Provide the [X, Y] coordinate of the cell's center where the given text is located.  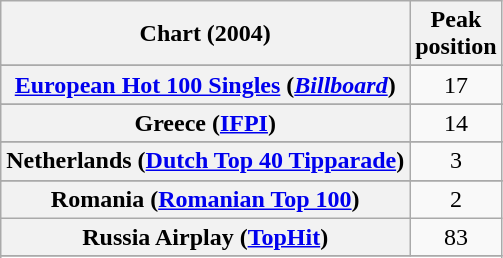
Russia Airplay (TopHit) [206, 237]
Chart (2004) [206, 34]
European Hot 100 Singles (Billboard) [206, 85]
Romania (Romanian Top 100) [206, 199]
17 [456, 85]
Greece (IFPI) [206, 123]
Netherlands (Dutch Top 40 Tipparade) [206, 161]
83 [456, 237]
2 [456, 199]
Peakposition [456, 34]
3 [456, 161]
14 [456, 123]
